Find where the given text appears and provide that cell's center as [X, Y] coordinate. 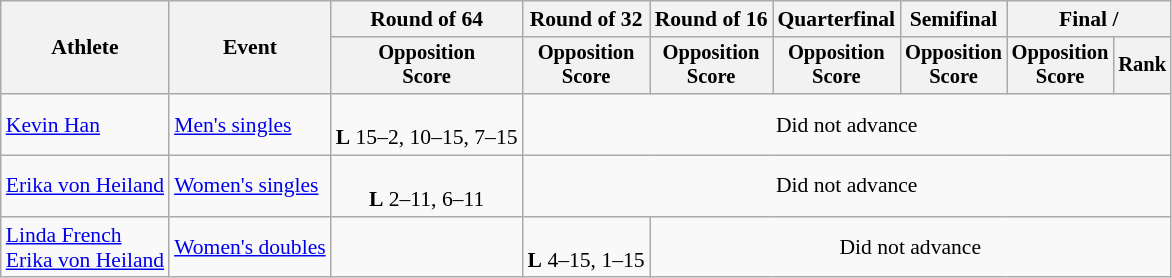
L 15–2, 10–15, 7–15 [427, 124]
Linda FrenchErika von Heiland [85, 248]
Women's singles [250, 186]
Athlete [85, 48]
Event [250, 48]
Round of 64 [427, 19]
Final / [1089, 19]
Round of 16 [712, 19]
Quarterfinal [836, 19]
Women's doubles [250, 248]
Round of 32 [586, 19]
Kevin Han [85, 124]
L 4–15, 1–15 [586, 248]
Men's singles [250, 124]
Erika von Heiland [85, 186]
Semifinal [954, 19]
Rank [1142, 66]
L 2–11, 6–11 [427, 186]
